Locate the cell with the specified text and output its [X, Y] center coordinate. 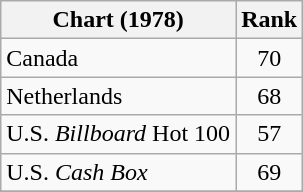
57 [270, 134]
Chart (1978) [118, 20]
Netherlands [118, 96]
U.S. Billboard Hot 100 [118, 134]
U.S. Cash Box [118, 172]
70 [270, 58]
Rank [270, 20]
69 [270, 172]
68 [270, 96]
Canada [118, 58]
